Return (X, Y) of the center of cell containing provided text 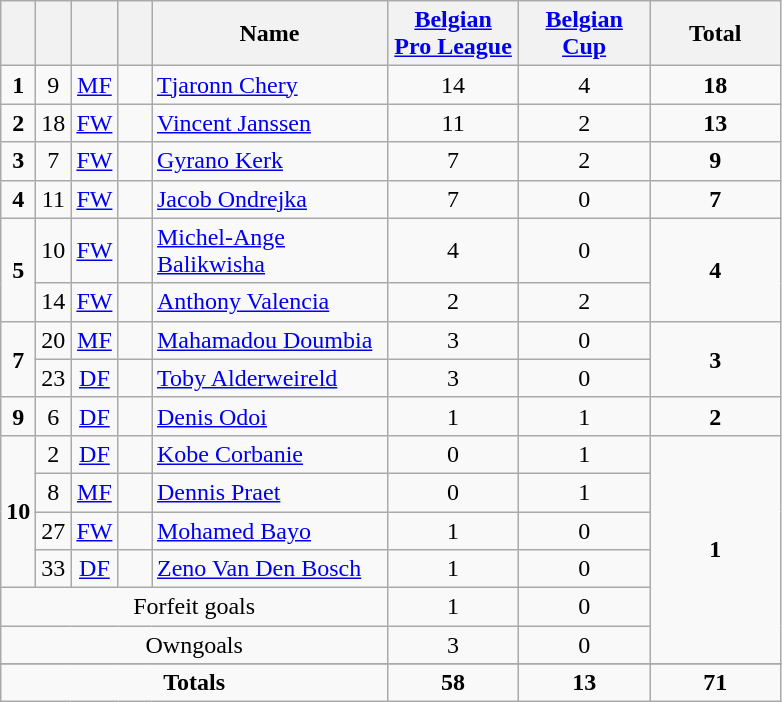
Michel-Ange Balikwisha (270, 250)
Owngoals (194, 645)
Jacob Ondrejka (270, 199)
71 (716, 683)
Belgian Cup (584, 34)
Forfeit goals (194, 607)
Vincent Janssen (270, 123)
Belgian Pro League (454, 34)
Zeno Van Den Bosch (270, 569)
Anthony Valencia (270, 302)
Gyrano Kerk (270, 161)
Kobe Corbanie (270, 454)
33 (54, 569)
Name (270, 34)
8 (54, 492)
6 (54, 416)
Total (716, 34)
23 (54, 378)
5 (18, 270)
Tjaronn Chery (270, 85)
Mohamed Bayo (270, 531)
Denis Odoi (270, 416)
Mahamadou Doumbia (270, 340)
Toby Alderweireld (270, 378)
20 (54, 340)
Dennis Praet (270, 492)
27 (54, 531)
58 (454, 683)
Totals (194, 683)
